For the text-containing cell, return its midpoint in [X, Y] coordinate format. 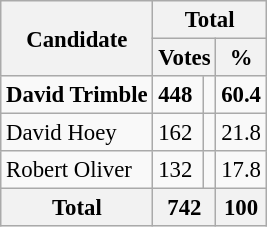
Robert Oliver [77, 170]
742 [184, 208]
Votes [184, 58]
21.8 [241, 133]
17.8 [241, 170]
60.4 [241, 95]
% [241, 58]
132 [178, 170]
100 [241, 208]
David Trimble [77, 95]
162 [178, 133]
David Hoey [77, 133]
448 [178, 95]
Candidate [77, 38]
